Determine the [X, Y] coordinate at the center of the cell enclosing the given text.  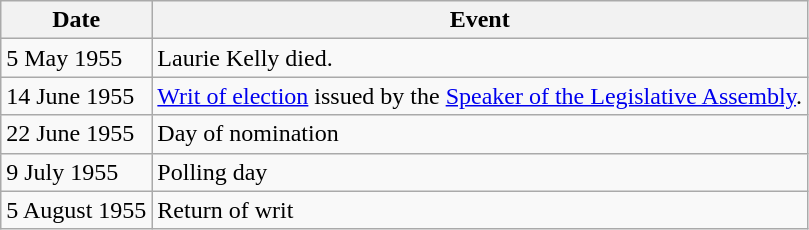
Date [76, 20]
Laurie Kelly died. [480, 58]
Day of nomination [480, 134]
9 July 1955 [76, 172]
Polling day [480, 172]
22 June 1955 [76, 134]
Event [480, 20]
Return of writ [480, 210]
5 May 1955 [76, 58]
Writ of election issued by the Speaker of the Legislative Assembly. [480, 96]
14 June 1955 [76, 96]
5 August 1955 [76, 210]
